Capture the cell that displays the provided text and extract its [X, Y] central coordinate. 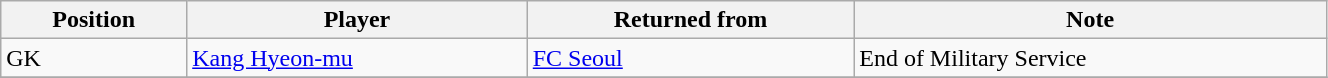
Player [358, 20]
GK [94, 58]
End of Military Service [1090, 58]
Kang Hyeon-mu [358, 58]
Returned from [690, 20]
Note [1090, 20]
FC Seoul [690, 58]
Position [94, 20]
